Output the (X, Y) coordinate of the center of the cell containing the given text.  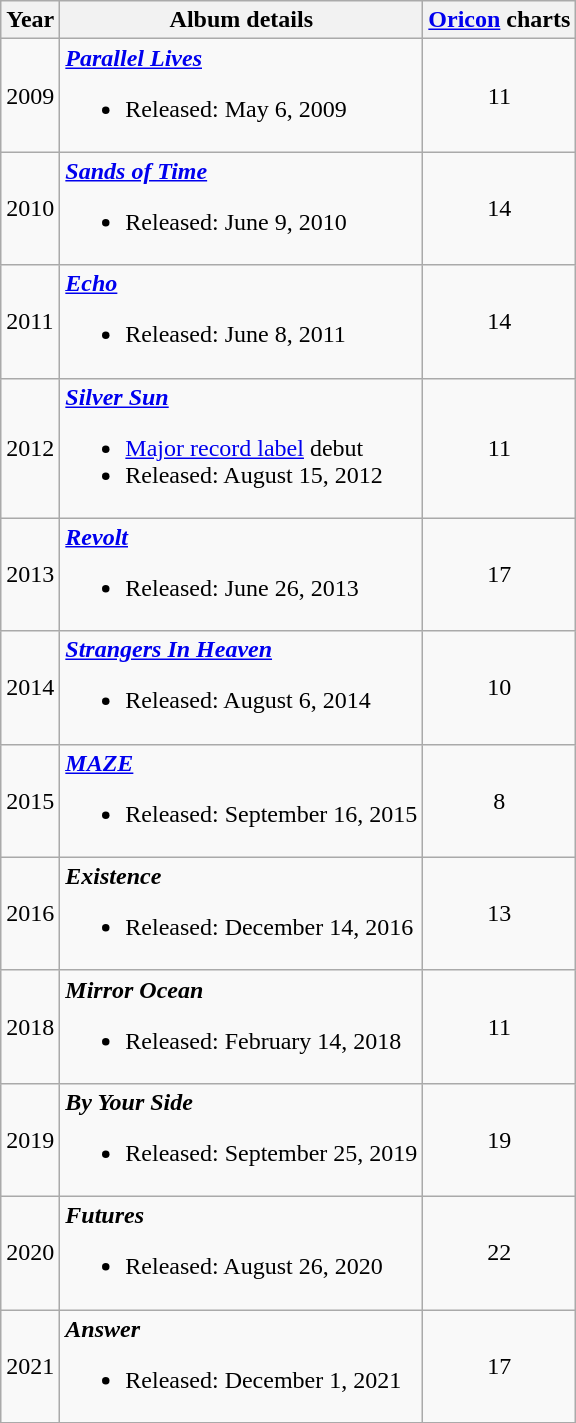
Mirror OceanReleased: February 14, 2018 (242, 1026)
FuturesReleased: August 26, 2020 (242, 1252)
2015 (30, 800)
8 (500, 800)
MAZEReleased: September 16, 2015 (242, 800)
22 (500, 1252)
Album details (242, 20)
2012 (30, 448)
2014 (30, 688)
13 (500, 914)
By Your SideReleased: September 25, 2019 (242, 1140)
2016 (30, 914)
ExistenceReleased: December 14, 2016 (242, 914)
2010 (30, 208)
2019 (30, 1140)
Strangers In HeavenReleased: August 6, 2014 (242, 688)
Oricon charts (500, 20)
Silver SunMajor record label debutReleased: August 15, 2012 (242, 448)
2013 (30, 574)
2021 (30, 1366)
Sands of TimeReleased: June 9, 2010 (242, 208)
AnswerReleased: December 1, 2021 (242, 1366)
2018 (30, 1026)
19 (500, 1140)
Year (30, 20)
Parallel LivesReleased: May 6, 2009 (242, 96)
EchoReleased: June 8, 2011 (242, 322)
RevoltReleased: June 26, 2013 (242, 574)
2011 (30, 322)
10 (500, 688)
2020 (30, 1252)
2009 (30, 96)
